Output the (X, Y) coordinate of the center of the cell containing the given text.  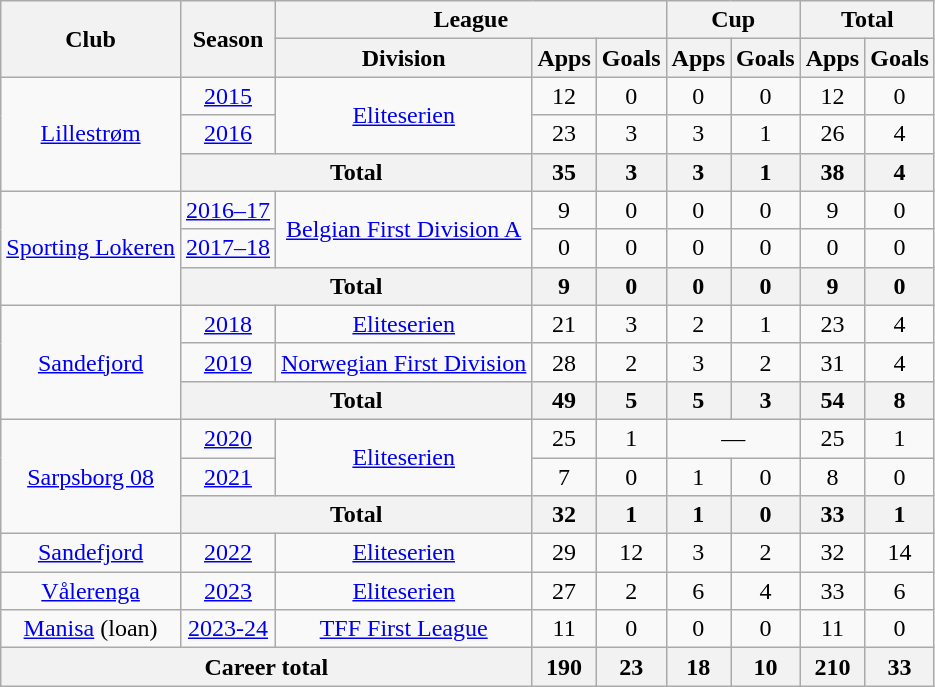
38 (832, 172)
2019 (228, 362)
2021 (228, 477)
210 (832, 667)
26 (832, 134)
10 (765, 667)
2018 (228, 324)
7 (564, 477)
Sporting Lokeren (91, 248)
TFF First League (404, 629)
28 (564, 362)
2020 (228, 438)
2016 (228, 134)
Manisa (loan) (91, 629)
— (733, 438)
Cup (733, 20)
18 (698, 667)
29 (564, 553)
35 (564, 172)
31 (832, 362)
21 (564, 324)
Club (91, 39)
Career total (266, 667)
2015 (228, 96)
190 (564, 667)
Sarpsborg 08 (91, 476)
League (472, 20)
2017–18 (228, 248)
2022 (228, 553)
Norwegian First Division (404, 362)
27 (564, 591)
49 (564, 400)
2016–17 (228, 210)
54 (832, 400)
2023-24 (228, 629)
14 (900, 553)
2023 (228, 591)
Division (404, 58)
Season (228, 39)
Belgian First Division A (404, 229)
Vålerenga (91, 591)
Lillestrøm (91, 134)
